Scan for the cell matching the given text and deliver its [x, y] coordinate at center. 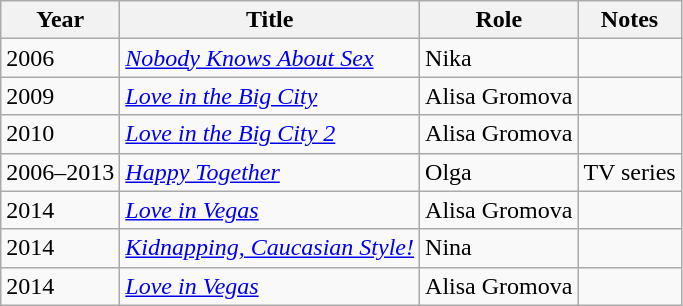
2006–2013 [60, 172]
2010 [60, 134]
2009 [60, 96]
Nina [499, 248]
Love in the Big City [270, 96]
Olga [499, 172]
TV series [630, 172]
Love in the Big City 2 [270, 134]
Year [60, 20]
Role [499, 20]
Title [270, 20]
Nobody Knows About Sex [270, 58]
2006 [60, 58]
Happy Together [270, 172]
Notes [630, 20]
Nika [499, 58]
Kidnapping, Caucasian Style! [270, 248]
